Determine the (X, Y) coordinate at the center of the cell enclosing the given text.  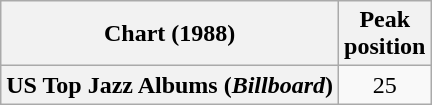
US Top Jazz Albums (Billboard) (170, 85)
Chart (1988) (170, 34)
25 (385, 85)
Peakposition (385, 34)
